Provide the [X, Y] coordinate of the cell's center where the given text is located.  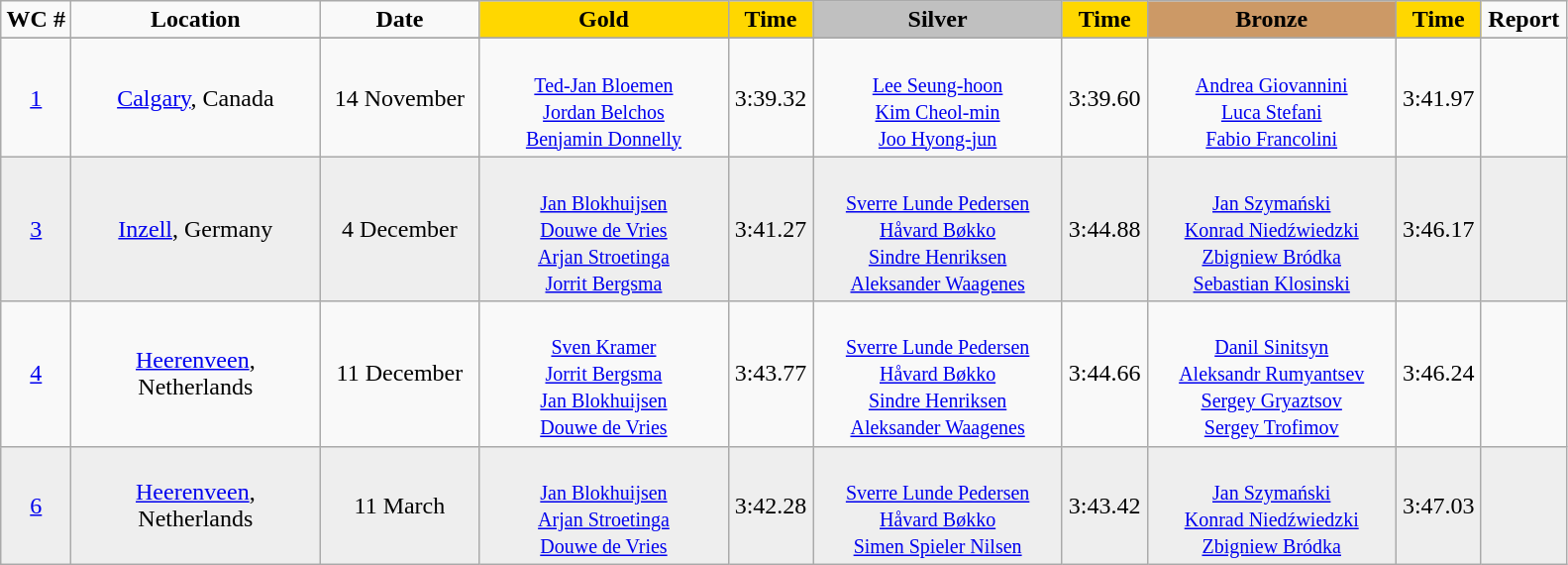
3:39.60 [1104, 97]
3:44.66 [1104, 374]
11 March [400, 506]
Ted-Jan BloemenJordan BelchosBenjamin Donnelly [604, 97]
3:43.77 [771, 374]
Location [196, 20]
Date [400, 20]
3:43.42 [1104, 506]
3:41.27 [771, 229]
Lee Seung-hoonKim Cheol-minJoo Hyong-jun [937, 97]
3:42.28 [771, 506]
3:46.17 [1438, 229]
Inzell, Germany [196, 229]
Bronze [1272, 20]
Jan SzymańskiKonrad NiedźwiedzkiZbigniew Bródka [1272, 506]
3:46.24 [1438, 374]
14 November [400, 97]
Sven KramerJorrit BergsmaJan BlokhuijsenDouwe de Vries [604, 374]
Andrea GiovanniniLuca StefaniFabio Francolini [1272, 97]
1 [36, 97]
Sverre Lunde PedersenHåvard BøkkoSimen Spieler Nilsen [937, 506]
3 [36, 229]
WC # [36, 20]
3:47.03 [1438, 506]
Silver [937, 20]
Report [1523, 20]
Gold [604, 20]
3:41.97 [1438, 97]
4 December [400, 229]
6 [36, 506]
Jan BlokhuijsenArjan StroetingaDouwe de Vries [604, 506]
Danil SinitsynAleksandr RumyantsevSergey GryaztsovSergey Trofimov [1272, 374]
3:39.32 [771, 97]
Calgary, Canada [196, 97]
4 [36, 374]
11 December [400, 374]
Jan BlokhuijsenDouwe de VriesArjan StroetingaJorrit Bergsma [604, 229]
3:44.88 [1104, 229]
Jan SzymańskiKonrad NiedźwiedzkiZbigniew BródkaSebastian Klosinski [1272, 229]
